Find where the given text appears and provide that cell's center as [X, Y] coordinate. 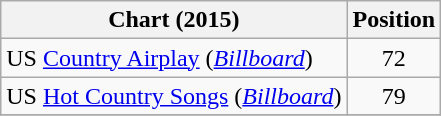
US Hot Country Songs (Billboard) [174, 96]
US Country Airplay (Billboard) [174, 58]
Position [394, 20]
72 [394, 58]
79 [394, 96]
Chart (2015) [174, 20]
